Locate the cell with the specified text and output its [x, y] center coordinate. 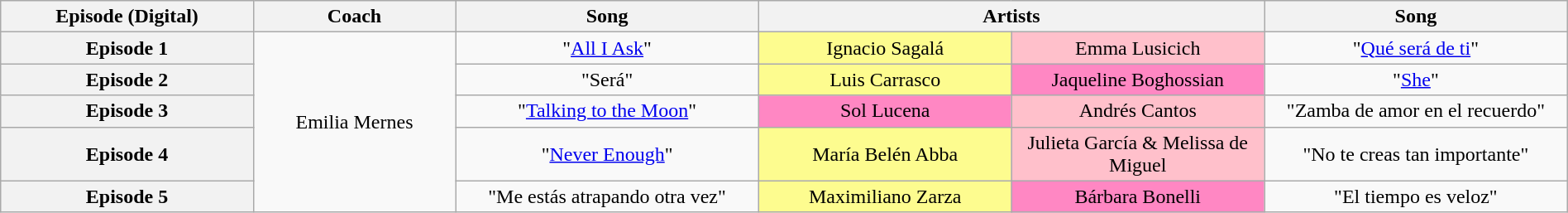
Bárbara Bonelli [1138, 196]
"Será" [607, 80]
Luis Carrasco [885, 80]
Maximiliano Zarza [885, 196]
"No te creas tan importante" [1416, 154]
"Qué será de ti" [1416, 48]
Episode 3 [127, 111]
"El tiempo es veloz" [1416, 196]
Sol Lucena [885, 111]
"Zamba de amor en el recuerdo" [1416, 111]
Episode 2 [127, 80]
"Me estás atrapando otra vez" [607, 196]
Artists [1011, 17]
Coach [354, 17]
Episode (Digital) [127, 17]
Julieta García & Melissa de Miguel [1138, 154]
"She" [1416, 80]
Andrés Cantos [1138, 111]
Episode 4 [127, 154]
"All I Ask" [607, 48]
Emilia Mernes [354, 123]
Jaqueline Boghossian [1138, 80]
Emma Lusicich [1138, 48]
"Talking to the Moon" [607, 111]
María Belén Abba [885, 154]
Episode 5 [127, 196]
Episode 1 [127, 48]
"Never Enough" [607, 154]
Ignacio Sagalá [885, 48]
